Pinpoint the cell where the given text exists, returning its (x, y) midpoint coordinate. 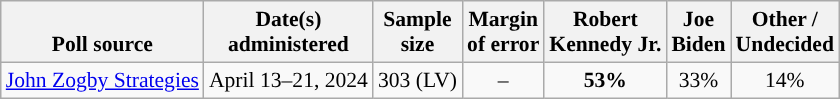
Date(s)administered (288, 32)
303 (LV) (418, 80)
Poll source (102, 32)
14% (784, 80)
John Zogby Strategies (102, 80)
RobertKennedy Jr. (605, 32)
33% (698, 80)
53% (605, 80)
April 13–21, 2024 (288, 80)
Other /Undecided (784, 32)
Samplesize (418, 32)
Marginof error (503, 32)
JoeBiden (698, 32)
– (503, 80)
